From the cell containing the given text, extract its center point as [x, y] coordinate. 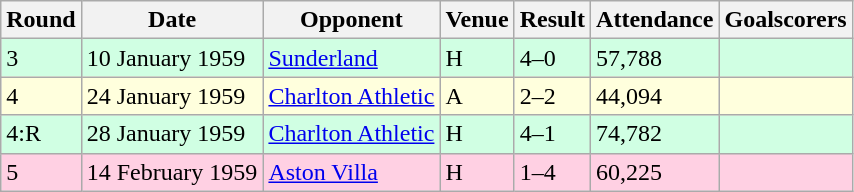
Sunderland [352, 58]
Venue [477, 20]
Attendance [655, 20]
Result [552, 20]
28 January 1959 [172, 134]
4:R [41, 134]
Round [41, 20]
60,225 [655, 172]
A [477, 96]
10 January 1959 [172, 58]
2–2 [552, 96]
14 February 1959 [172, 172]
Date [172, 20]
4 [41, 96]
57,788 [655, 58]
44,094 [655, 96]
24 January 1959 [172, 96]
74,782 [655, 134]
3 [41, 58]
1–4 [552, 172]
5 [41, 172]
4–0 [552, 58]
4–1 [552, 134]
Aston Villa [352, 172]
Opponent [352, 20]
Goalscorers [786, 20]
